Extract the [x, y] coordinate from the center of the cell holding the provided text.  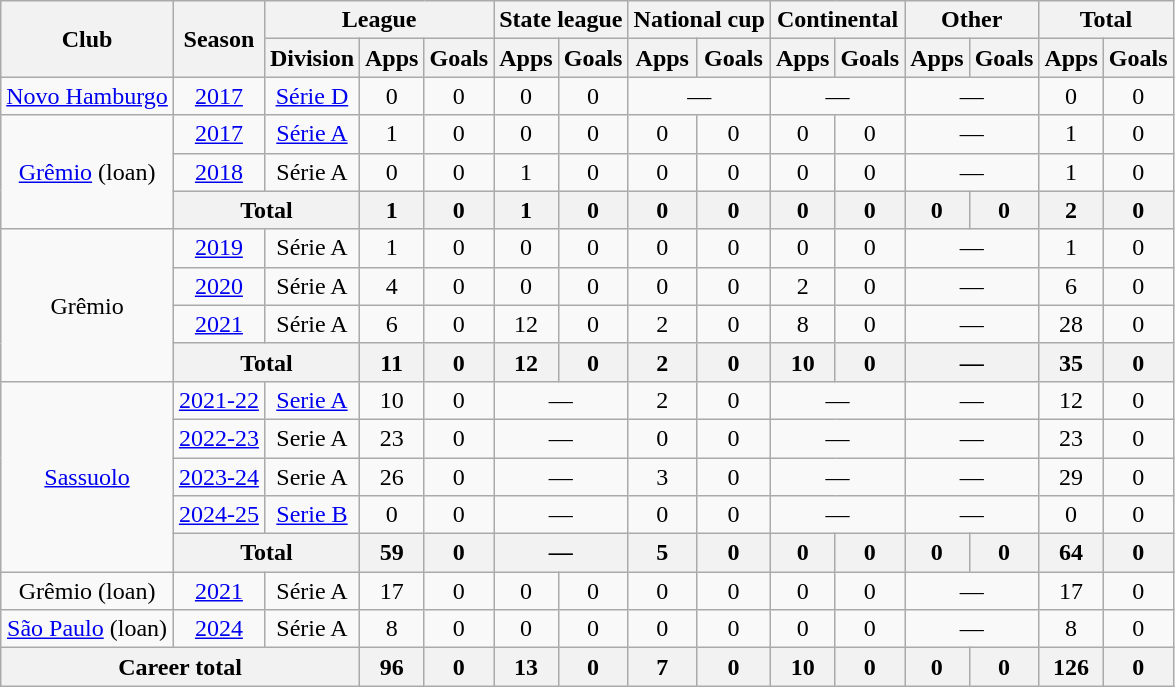
2018 [218, 172]
2024-25 [218, 515]
29 [1071, 477]
Career total [180, 667]
Division [312, 58]
5 [662, 553]
59 [392, 553]
Season [218, 39]
League [378, 20]
Continental [837, 20]
Série D [312, 96]
28 [1071, 324]
7 [662, 667]
Other [972, 20]
2023-24 [218, 477]
2022-23 [218, 438]
126 [1071, 667]
Grêmio [88, 305]
2019 [218, 248]
64 [1071, 553]
State league [561, 20]
2020 [218, 286]
26 [392, 477]
Serie B [312, 515]
Sassuolo [88, 476]
96 [392, 667]
National cup [699, 20]
2021-22 [218, 400]
3 [662, 477]
11 [392, 362]
35 [1071, 362]
Novo Hamburgo [88, 96]
Club [88, 39]
São Paulo (loan) [88, 629]
2024 [218, 629]
4 [392, 286]
13 [526, 667]
